Scan for the cell matching the given text and deliver its [x, y] coordinate at center. 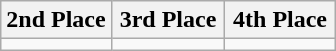
2nd Place [56, 20]
3rd Place [168, 20]
4th Place [280, 20]
